Provide the (X, Y) coordinate of the cell's center where the given text is located.  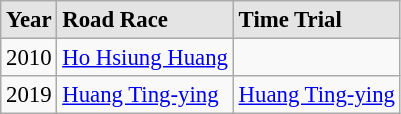
Road Race (145, 20)
Time Trial (316, 20)
Year (29, 20)
2010 (29, 58)
Ho Hsiung Huang (145, 58)
2019 (29, 95)
